Scan for the cell matching the given text and deliver its [x, y] coordinate at center. 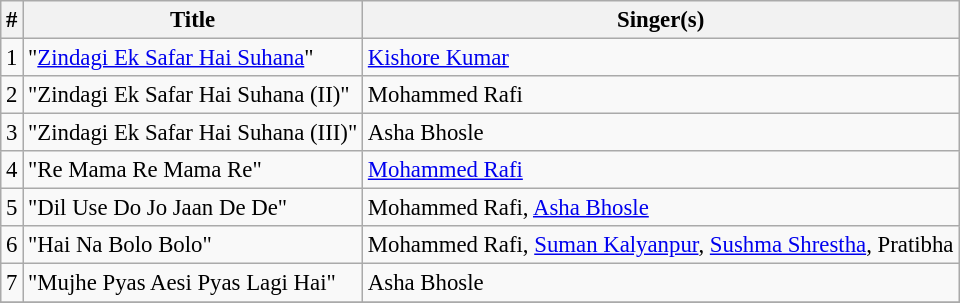
Kishore Kumar [661, 58]
Mohammed Rafi, Asha Bhosle [661, 208]
1 [12, 58]
4 [12, 170]
Title [193, 20]
7 [12, 283]
Singer(s) [661, 20]
"Re Mama Re Mama Re" [193, 170]
"Hai Na Bolo Bolo" [193, 245]
Mohammed Rafi, Suman Kalyanpur, Sushma Shrestha, Pratibha [661, 245]
3 [12, 133]
"Zindagi Ek Safar Hai Suhana" [193, 58]
6 [12, 245]
"Zindagi Ek Safar Hai Suhana (III)" [193, 133]
"Mujhe Pyas Aesi Pyas Lagi Hai" [193, 283]
"Dil Use Do Jo Jaan De De" [193, 208]
2 [12, 95]
"Zindagi Ek Safar Hai Suhana (II)" [193, 95]
# [12, 20]
5 [12, 208]
